Provide the (X, Y) coordinate of the cell's center where the given text is located.  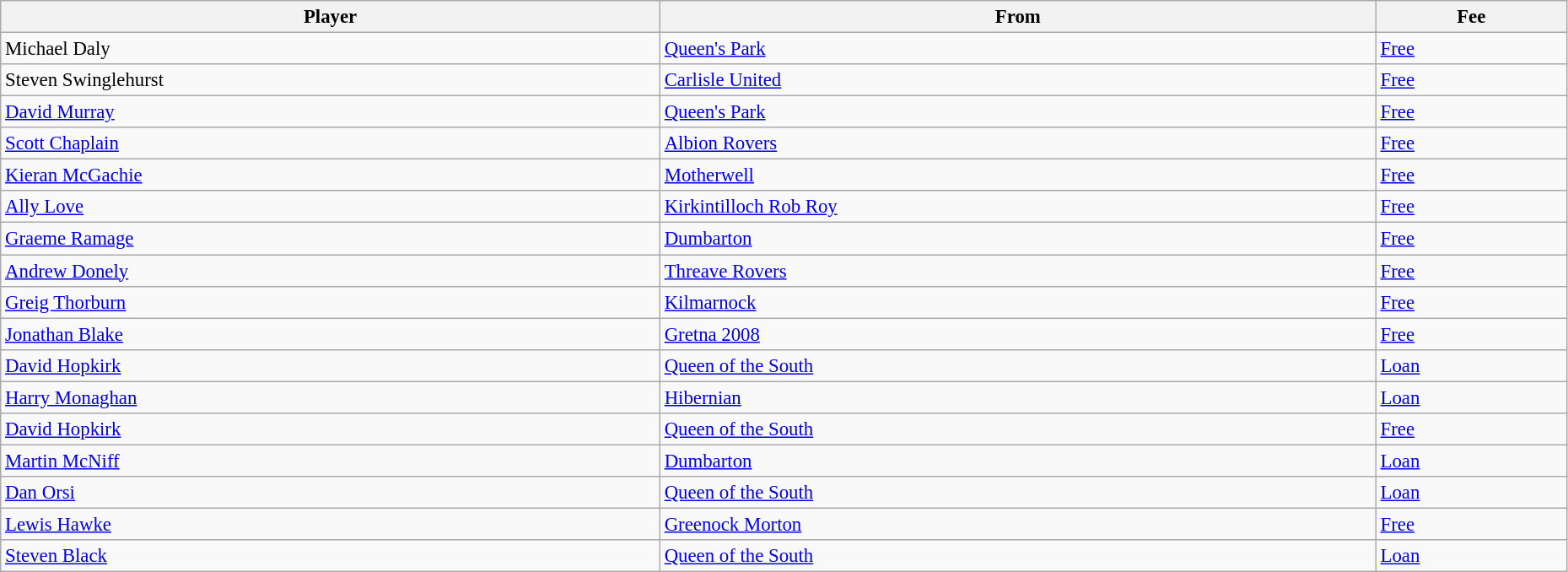
Ally Love (331, 207)
Andrew Donely (331, 271)
Martin McNiff (331, 461)
Graeme Ramage (331, 239)
Player (331, 17)
Hibernian (1017, 397)
Steven Black (331, 556)
Harry Monaghan (331, 397)
Threave Rovers (1017, 271)
Steven Swinglehurst (331, 80)
Fee (1471, 17)
David Murray (331, 112)
Gretna 2008 (1017, 334)
Carlisle United (1017, 80)
Kirkintilloch Rob Roy (1017, 207)
Albion Rovers (1017, 143)
From (1017, 17)
Greenock Morton (1017, 524)
Dan Orsi (331, 493)
Motherwell (1017, 175)
Scott Chaplain (331, 143)
Kieran McGachie (331, 175)
Jonathan Blake (331, 334)
Lewis Hawke (331, 524)
Kilmarnock (1017, 302)
Michael Daly (331, 49)
Greig Thorburn (331, 302)
